Scan for the cell matching the given text and deliver its (X, Y) coordinate at center. 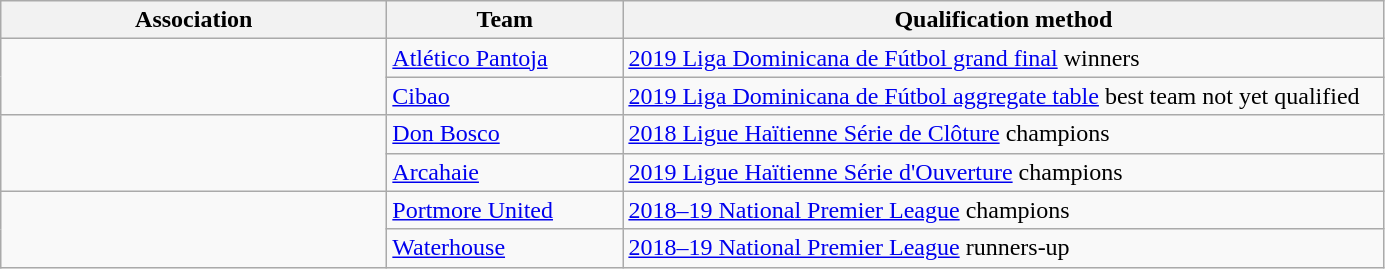
2019 Ligue Haïtienne Série d'Ouverture champions (1004, 172)
2019 Liga Dominicana de Fútbol aggregate table best team not yet qualified (1004, 96)
Waterhouse (505, 248)
Cibao (505, 96)
Arcahaie (505, 172)
Don Bosco (505, 134)
Atlético Pantoja (505, 58)
2018 Ligue Haïtienne Série de Clôture champions (1004, 134)
2018–19 National Premier League runners-up (1004, 248)
Portmore United (505, 210)
2018–19 National Premier League champions (1004, 210)
Team (505, 20)
Qualification method (1004, 20)
Association (194, 20)
2019 Liga Dominicana de Fútbol grand final winners (1004, 58)
